Extract the [X, Y] coordinate from the center of the cell holding the provided text.  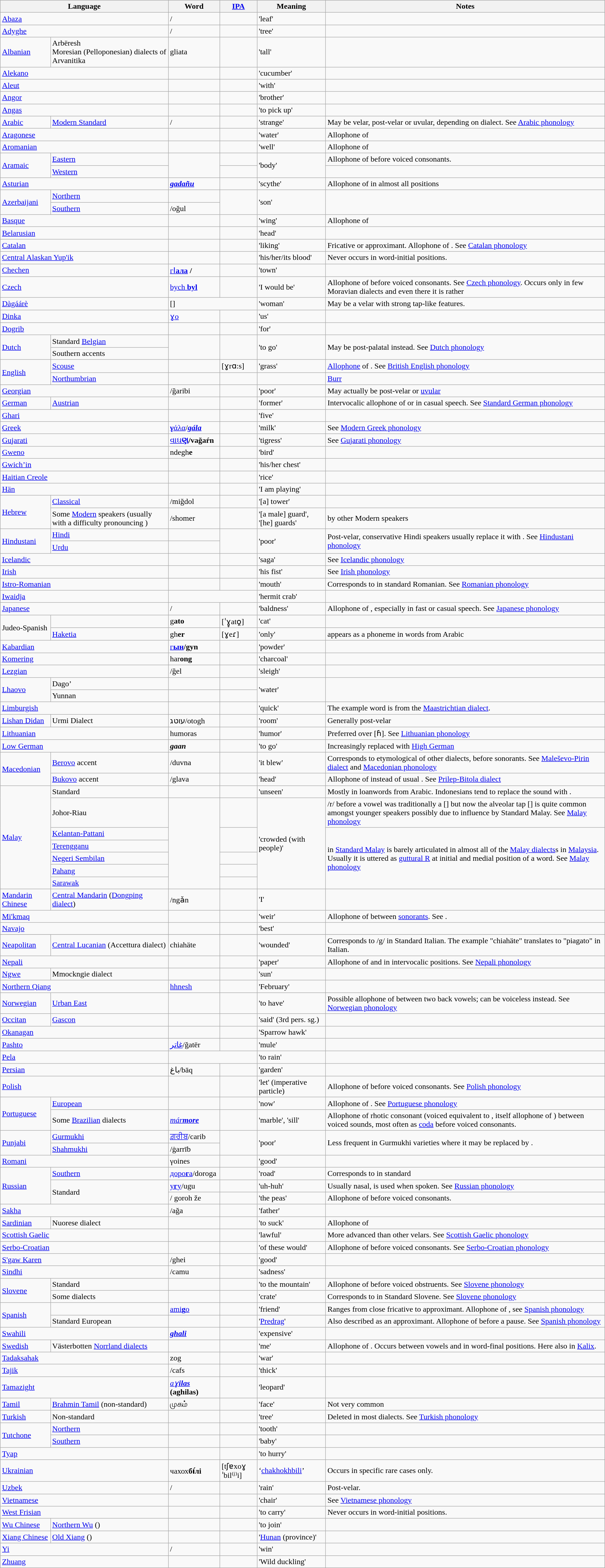
Hindustani [25, 541]
Gurmukhi [109, 1136]
વાઘણ/vağaŕn [194, 440]
Central Alaskan Yup'ik [84, 258]
Allophone of instead of usual . See Prilep-Bitola dialect [465, 779]
Greek [84, 428]
May be post-palatal instead. See Dutch phonology [465, 347]
'scythe' [292, 184]
ghali [194, 1333]
/ghei [194, 1260]
'of these would' [292, 1247]
'strange' [292, 122]
Norwegian [25, 1003]
باغ/bāq [194, 1070]
'tall' [292, 52]
'Sparrow hawk' [292, 1032]
[ɣeɾ] [239, 634]
Allophone of rhotic consonant (voiced equivalent to , itself allophone of ) between voiced sounds, most often as coda before voiced consonants. [465, 1120]
Burr [465, 379]
Asturian [84, 184]
'I am playing' [292, 489]
'tigress' [292, 440]
Abaza [84, 19]
/ğaribi [194, 391]
Okanagan [84, 1032]
Fricative or approximant. Allophone of . See Catalan phonology [465, 245]
/camu [194, 1272]
Corresponds to etymological of other dialects, before sonorants. See Maleševo-Pirin dialect and Macedonian phonology [465, 763]
Urban East [109, 1003]
Komering [84, 659]
'his/her/its blood' [292, 258]
Sarawak [109, 883]
Angor [84, 98]
See Modern Greek phonology [465, 428]
May actually be post-velar or uvular [465, 391]
Urmi Dialect [109, 721]
Allophone of before voiced consonants. See Serbo-Croatian phonology [465, 1247]
Romani [84, 1161]
Gascon [109, 1020]
'uh-huh' [292, 1186]
Nuorese dialect [109, 1223]
ndeghe [194, 452]
Occitan [25, 1020]
mármore [194, 1120]
gadañu [194, 184]
'only' [292, 634]
/ngǎn [194, 899]
Non-standard [109, 1416]
Xiang Chinese [25, 1537]
European [109, 1103]
aɣilas (aghilas) [194, 1387]
Dàgáárè [84, 304]
Aragonese [84, 134]
'baby' [292, 1441]
Standard Belgian [109, 341]
[ɣrɑ:s] [239, 366]
עוטג/otogh [194, 721]
'Hunan (province)' [292, 1537]
appears as a phoneme in words from Arabic [465, 634]
'with' [292, 85]
Kelantan-Pattani [109, 834]
'Predrag' [292, 1321]
Angas [84, 110]
Vietnamese [84, 1500]
'lawful' [292, 1235]
Gweno [84, 452]
Lishan Didan [25, 721]
'win' [292, 1549]
Allophone of before voiced consonants. See Czech phonology. Occurs only in few Moravian dialects and even there it is rather [465, 287]
Tamazight [84, 1387]
Sardinian [25, 1223]
humoras [194, 733]
Usually nasal, is used when spoken. See Russian phonology [465, 1186]
Classical [109, 502]
/duvna [194, 763]
Chechen [84, 270]
/ağa [194, 1211]
Portuguese [25, 1114]
'to suck' [292, 1223]
'I' [292, 899]
'friend' [292, 1309]
West Frisian [84, 1512]
Serbo-Croatian [84, 1247]
'it blew' [292, 763]
γoines [194, 1161]
гын/gyn [194, 646]
/oğul [194, 208]
Modern Standard [109, 122]
Pela [84, 1057]
Spanish [25, 1315]
Pahang [109, 870]
'face' [292, 1404]
Intervocalic allophone of or in casual speech. See Standard German phonology [465, 403]
'I would be' [292, 287]
Nepali [84, 962]
Terengganu [109, 846]
/ġarrīb [194, 1149]
Arabic [25, 122]
'to join' [292, 1525]
IPA [239, 6]
Haketia [109, 634]
Dogrib [84, 329]
Västerbotten Norrland dialects [109, 1346]
Persian [84, 1070]
'rain' [292, 1488]
Ngwe [25, 974]
'to rain' [292, 1057]
Swedish [25, 1346]
Limburgish [84, 708]
Corresponds to in standard [465, 1174]
Urdu [109, 547]
Occurs in specific rare cases only. [465, 1471]
Polish [84, 1087]
Ranges from close fricative to approximant. Allophone of , see Spanish phonology [465, 1309]
Not very common [465, 1404]
[] [213, 304]
Deleted in most dialects. See Turkish phonology [465, 1416]
See Vietnamese phonology [465, 1500]
Catalan [84, 245]
Corresponds to /g/ in Standard Italian. The example "chiahäte" translates to "piagato" in Italian. [465, 945]
'Wild duckling' [292, 1562]
Basque [84, 221]
'February' [292, 987]
Shahmukhi [109, 1149]
Bukovo accent [109, 779]
'chair' [292, 1500]
'mouth' [292, 584]
Allophone of and in intervocalic positions. See Nepali phonology [465, 962]
Ghari [84, 415]
'grass' [292, 366]
Increasingly replaced with High German [465, 746]
Turkish [25, 1416]
Aromanian [84, 147]
Allophone of before voiced obstruents. See Slovene phonology [465, 1284]
Irish [84, 572]
Punjabi [25, 1143]
Allophone of , especially in fast or casual speech. See Japanese phonology [465, 609]
More advanced than other velars. See Scottish Gaelic phonology [465, 1235]
'room' [292, 721]
'garden' [292, 1070]
'wounded' [292, 945]
Tamil [25, 1404]
'sadness' [292, 1272]
May be velar, post-velar or uvular, depending on dialect. See Arabic phonology [465, 122]
غاتر/ğatër [194, 1045]
[tʃɐxoɣˈbil⁽ʲ⁾i] [239, 1471]
Meaning [292, 6]
'cucumber' [292, 73]
amigo [194, 1309]
'five' [292, 415]
/miğdol [194, 502]
Georgian [84, 391]
'saga' [292, 560]
'well' [292, 147]
дорога/doroga [194, 1174]
Corresponds to in standard Romanian. See Romanian phonology [465, 584]
Iwaidja [84, 596]
German [25, 403]
'now' [292, 1103]
'crate' [292, 1296]
Macedonian [25, 769]
Brahmin Tamil (non-standard) [109, 1404]
Alekano [84, 73]
Istro-Romanian [84, 584]
gliata [194, 52]
May be a velar with strong tap-like features. [465, 304]
Allophone of . See Portuguese phonology [465, 1103]
ɣo [194, 316]
/ğel [194, 671]
'body' [292, 165]
Lezgian [84, 671]
Low German [84, 746]
'weir' [292, 916]
'us' [292, 316]
Azerbaijani [25, 202]
'woman' [292, 304]
'leopard' [292, 1387]
Central Mandarin (Dongping dialect) [109, 899]
'to carry' [292, 1512]
chiahäte [194, 945]
'town' [292, 270]
'to hurry' [292, 1454]
Japanese [84, 609]
Language [84, 6]
Scouse [109, 366]
Belarusian [84, 233]
'unseen' [292, 792]
угу/ugu [194, 1186]
'liking' [292, 245]
'to have' [292, 1003]
hhnesh [194, 987]
Allophone of before voiced consonants. See Polish phonology [465, 1087]
'paper' [292, 962]
Aramaic [25, 165]
harong [194, 659]
Haitian Creole [84, 477]
S'gaw Karen [84, 1260]
'his/her chest' [292, 464]
Hebrew [25, 512]
Western [109, 172]
'the peas' [292, 1198]
'[a male] guard', '[he] guards' [292, 518]
Post-velar. [465, 1488]
Northern Qiang [84, 987]
/glava [194, 779]
See Irish phonology [465, 572]
Czech [84, 287]
/shomer [194, 518]
gher [194, 634]
Mi'kmaq [84, 916]
'[a] tower' [292, 502]
Tyap [84, 1454]
Some dialects [109, 1296]
‘chakhokhbili’ [292, 1471]
Judeo-Spanish [25, 628]
Gujarati [84, 440]
Johor-Riau [109, 813]
Russian [25, 1186]
Adyghe [84, 31]
'crowded (with people)' [292, 843]
Generally post-velar [465, 721]
'quick' [292, 708]
Scottish Gaelic [84, 1235]
Also described as an approximant. Allophone of before a pause. See Spanish phonology [465, 1321]
ArbëreshMoresian (Pelloponesian) dialects of Arvanitika [109, 52]
Lhaovo [25, 690]
'me' [292, 1346]
Tajik [84, 1371]
'expensive' [292, 1333]
Southern accents [109, 353]
Neapolitan [25, 945]
'rice' [292, 477]
Sakha [84, 1211]
'sun' [292, 974]
Kabardian [84, 646]
முகம் [194, 1404]
Less frequent in Gurmukhi varieties where it may be replaced by . [465, 1143]
Navajo [84, 929]
Yunnan [109, 696]
Austrian [109, 403]
Lithuanian [84, 733]
Mmockngie dialect [109, 974]
'for' [292, 329]
'marble', 'sill' [292, 1120]
'let' (imperative particle) [292, 1087]
'former' [292, 403]
'milk' [292, 428]
Standard European [109, 1321]
Allophone of between sonorants. See . [465, 916]
Northumbrian [109, 379]
'his fist' [292, 572]
γάλα/gála [194, 428]
Swahili [84, 1333]
Allophone of . See British English phonology [465, 366]
Central Lucanian (Accettura dialect) [109, 945]
gaan [194, 746]
English [25, 372]
'father' [292, 1211]
гӀала / [194, 270]
Uzbek [84, 1488]
gato [194, 621]
'powder' [292, 646]
Tadaksahak [84, 1358]
See Icelandic phonology [465, 560]
Northern Wu () [109, 1525]
'brother' [292, 98]
'hermit crab' [292, 596]
Yi [84, 1549]
Wu Chinese [25, 1525]
/ goroh že [194, 1198]
Notes [465, 6]
Icelandic [84, 560]
Some Modern speakers (usually with a difficulty pronouncing ) [109, 518]
Mandarin Chinese [25, 899]
'bird' [292, 452]
Post-velar, conservative Hindi speakers usually replace it with . See Hindustani phonology [465, 541]
[ˈɣ̞ato̪] [239, 621]
Word [194, 6]
Possible allophone of between two back vowels; can be voiceless instead. See Norwegian phonology [465, 1003]
Gwich’in [84, 464]
'to the mountain' [292, 1284]
'to pick up' [292, 110]
The example word is from the Maastrichtian dialect. [465, 708]
Dutch [25, 347]
Ukrainian [84, 1471]
'war' [292, 1358]
'cat' [292, 621]
'road' [292, 1174]
'tooth' [292, 1429]
Sindhi [84, 1272]
'leaf' [292, 19]
Dinka [84, 316]
Eastern [109, 159]
Old Xiang () [109, 1537]
'charcoal' [292, 659]
Corresponds to in Standard Slovene. See Slovene phonology [465, 1296]
чахохбі́лі [194, 1471]
Slovene [25, 1290]
Dago’ [109, 684]
'sleigh' [292, 671]
'son' [292, 202]
'humor' [292, 733]
Zhuang [84, 1562]
Some Brazilian dialects [109, 1120]
Berovo accent [109, 763]
Allophone of in almost all positions [465, 184]
Pashto [84, 1045]
bych byl [194, 287]
by other Modern speakers [465, 518]
'wing' [292, 221]
Albanian [25, 52]
Aleut [84, 85]
zog [194, 1358]
'thick' [292, 1371]
Allophone of . Occurs between vowels and in word-final positions. Here also in Kalix. [465, 1346]
Tutchone [25, 1435]
Negeri Sembilan [109, 858]
Preferred over [ɦ]. See Lithuanian phonology [465, 733]
ਗ਼ਰੀਬ/carib [194, 1136]
'baldness' [292, 609]
Hän [84, 489]
See Gujarati phonology [465, 440]
'best' [292, 929]
Malay [25, 837]
Hindi [109, 535]
'mule' [292, 1045]
'said' (3rd pers. sg.) [292, 1020]
Mostly in loanwords from Arabic. Indonesians tend to replace the sound with . [465, 792]
/cafs [194, 1371]
